Determine the [x, y] coordinate at the center of the cell enclosing the given text.  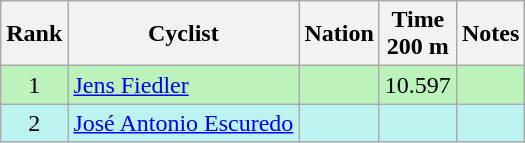
Jens Fiedler [184, 85]
Notes [490, 34]
Cyclist [184, 34]
1 [34, 85]
Time200 m [418, 34]
Rank [34, 34]
2 [34, 123]
10.597 [418, 85]
José Antonio Escuredo [184, 123]
Nation [339, 34]
